Pinpoint the cell where the given text exists, returning its (X, Y) midpoint coordinate. 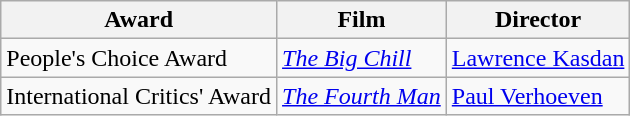
Director (538, 20)
The Fourth Man (362, 96)
People's Choice Award (139, 58)
International Critics' Award (139, 96)
The Big Chill (362, 58)
Paul Verhoeven (538, 96)
Lawrence Kasdan (538, 58)
Film (362, 20)
Award (139, 20)
